For the text-containing cell, return its midpoint in [x, y] coordinate format. 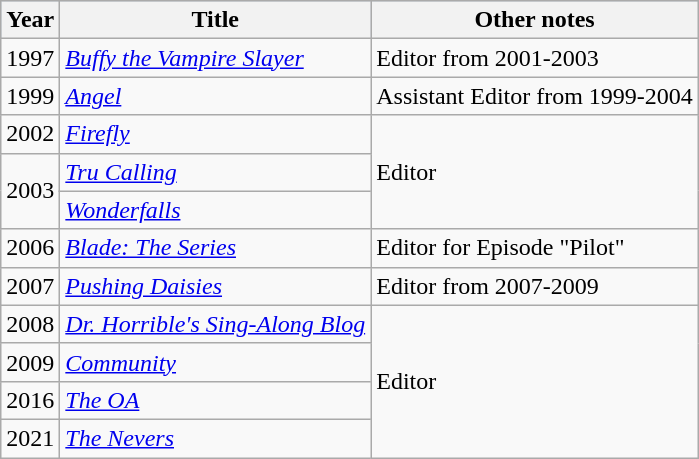
2009 [30, 362]
Title [216, 20]
Angel [216, 96]
Assistant Editor from 1999-2004 [535, 96]
Editor from 2001-2003 [535, 58]
The Nevers [216, 438]
2021 [30, 438]
Firefly [216, 134]
2008 [30, 324]
The OA [216, 400]
Year [30, 20]
Editor from 2007-2009 [535, 286]
Other notes [535, 20]
Tru Calling [216, 172]
Pushing Daisies [216, 286]
Editor for Episode "Pilot" [535, 248]
1999 [30, 96]
2002 [30, 134]
Community [216, 362]
Wonderfalls [216, 210]
2006 [30, 248]
2003 [30, 191]
Buffy the Vampire Slayer [216, 58]
2007 [30, 286]
2016 [30, 400]
Dr. Horrible's Sing-Along Blog [216, 324]
1997 [30, 58]
Blade: The Series [216, 248]
